Search for the cell housing the specified text and yield its (X, Y) center coordinate. 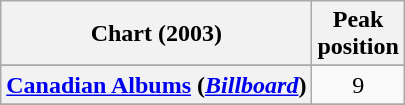
Peak position (358, 34)
Chart (2003) (156, 34)
9 (358, 85)
Canadian Albums (Billboard) (156, 85)
